Output the [x, y] coordinate of the center of the cell containing the given text.  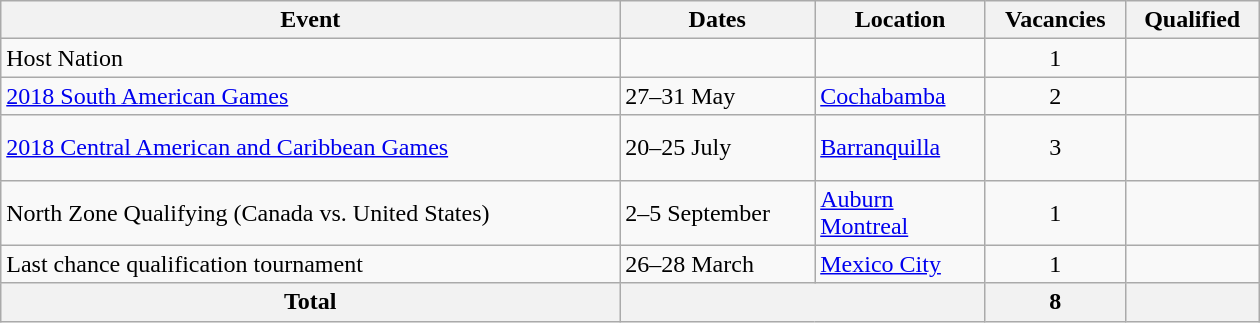
2–5 September [718, 212]
Vacancies [1055, 20]
Total [310, 302]
North Zone Qualifying (Canada vs. United States) [310, 212]
2018 South American Games [310, 96]
Barranquilla [900, 148]
20–25 July [718, 148]
Host Nation [310, 58]
Cochabamba [900, 96]
2 [1055, 96]
8 [1055, 302]
26–28 March [718, 264]
2018 Central American and Caribbean Games [310, 148]
Dates [718, 20]
Location [900, 20]
Event [310, 20]
Qualified [1192, 20]
3 [1055, 148]
Last chance qualification tournament [310, 264]
Mexico City [900, 264]
27–31 May [718, 96]
Auburn Montreal [900, 212]
